From the cell containing the given text, extract its center point as [X, Y] coordinate. 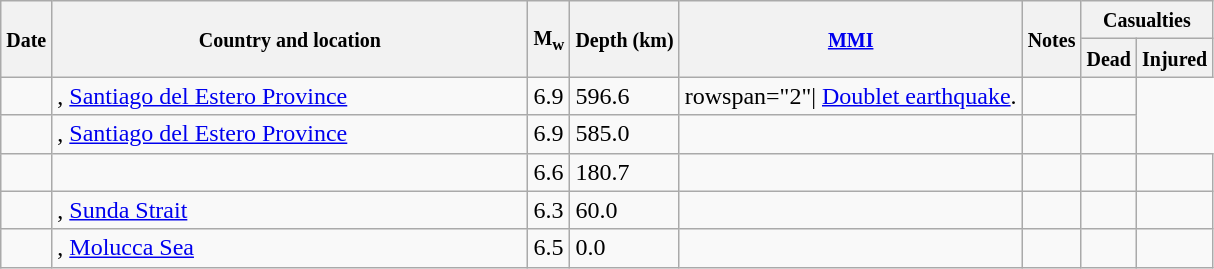
0.0 [624, 248]
Notes [1052, 39]
6.3 [549, 210]
596.6 [624, 96]
180.7 [624, 172]
585.0 [624, 134]
MMI [850, 39]
, Sunda Strait [290, 210]
Country and location [290, 39]
Dead [1109, 58]
Casualties [1147, 20]
rowspan="2"| Doublet earthquake. [850, 96]
60.0 [624, 210]
Injured [1174, 58]
, Molucca Sea [290, 248]
Date [26, 39]
Depth (km) [624, 39]
Mw [549, 39]
6.5 [549, 248]
6.6 [549, 172]
